Find where the given text appears and provide that cell's center as (x, y) coordinate. 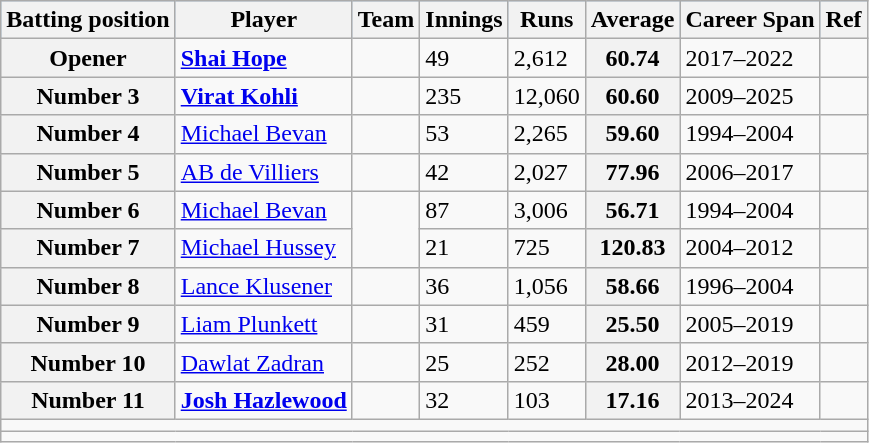
Runs (546, 20)
58.66 (632, 286)
2,265 (546, 134)
Number 9 (88, 324)
Liam Plunkett (264, 324)
Batting position (88, 20)
2,612 (546, 58)
Shai Hope (264, 58)
103 (546, 400)
12,060 (546, 96)
Josh Hazlewood (264, 400)
77.96 (632, 172)
2,027 (546, 172)
Number 8 (88, 286)
21 (464, 248)
1,056 (546, 286)
Michael Hussey (264, 248)
2006–2017 (750, 172)
Number 10 (88, 362)
Virat Kohli (264, 96)
Player (264, 20)
Ref (844, 20)
28.00 (632, 362)
Dawlat Zadran (264, 362)
Lance Klusener (264, 286)
31 (464, 324)
56.71 (632, 210)
60.60 (632, 96)
Number 5 (88, 172)
Average (632, 20)
252 (546, 362)
32 (464, 400)
49 (464, 58)
Number 11 (88, 400)
Number 7 (88, 248)
Number 6 (88, 210)
459 (546, 324)
2005–2019 (750, 324)
725 (546, 248)
3,006 (546, 210)
42 (464, 172)
Opener (88, 58)
17.16 (632, 400)
2009–2025 (750, 96)
2013–2024 (750, 400)
235 (464, 96)
Team (386, 20)
25.50 (632, 324)
25 (464, 362)
2012–2019 (750, 362)
1996–2004 (750, 286)
120.83 (632, 248)
60.74 (632, 58)
59.60 (632, 134)
Innings (464, 20)
AB de Villiers (264, 172)
87 (464, 210)
Number 3 (88, 96)
36 (464, 286)
2017–2022 (750, 58)
2004–2012 (750, 248)
Career Span (750, 20)
Number 4 (88, 134)
53 (464, 134)
